For the text-containing cell, return its midpoint in [X, Y] coordinate format. 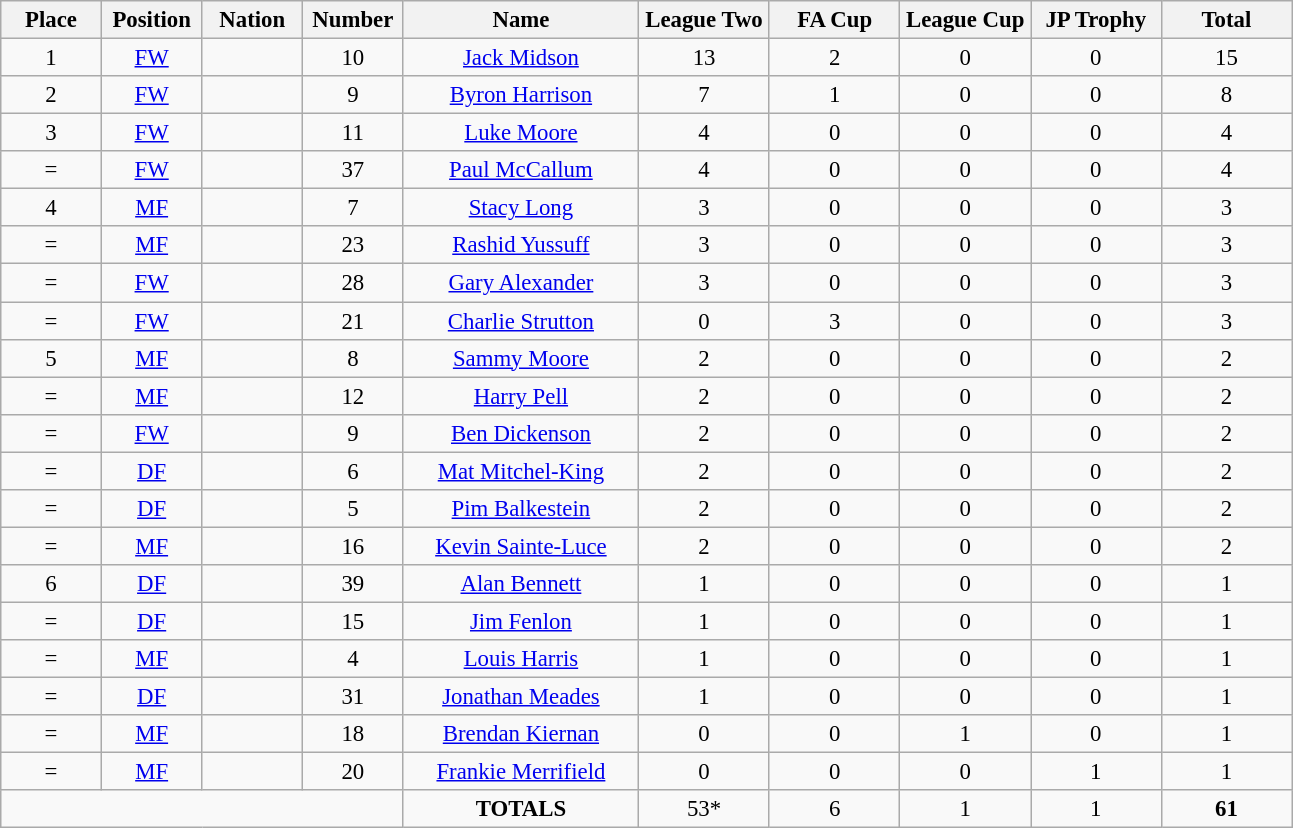
Louis Harris [521, 659]
FA Cup [834, 20]
Luke Moore [521, 133]
Kevin Sainte-Luce [521, 546]
Ben Dickenson [521, 433]
TOTALS [521, 809]
Sammy Moore [521, 358]
JP Trophy [1096, 20]
Name [521, 20]
18 [354, 734]
Frankie Merrifield [521, 772]
Jim Fenlon [521, 621]
16 [354, 546]
20 [354, 772]
Alan Bennett [521, 584]
Brendan Kiernan [521, 734]
Charlie Strutton [521, 321]
37 [354, 170]
Nation [252, 20]
61 [1226, 809]
Pim Balkestein [521, 509]
Stacy Long [521, 208]
13 [704, 58]
11 [354, 133]
Total [1226, 20]
53* [704, 809]
23 [354, 245]
Paul McCallum [521, 170]
Number [354, 20]
Position [152, 20]
Gary Alexander [521, 283]
Jack Midson [521, 58]
Harry Pell [521, 396]
12 [354, 396]
Place [52, 20]
10 [354, 58]
Byron Harrison [521, 95]
Rashid Yussuff [521, 245]
28 [354, 283]
39 [354, 584]
Mat Mitchel-King [521, 471]
Jonathan Meades [521, 697]
21 [354, 321]
League Two [704, 20]
League Cup [966, 20]
31 [354, 697]
